Return the [x, y] coordinate for the center point of the cell that contains the specified text.  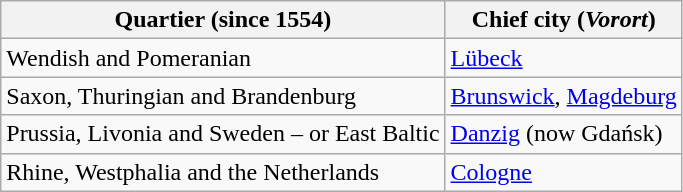
Quartier (since 1554) [223, 20]
Lübeck [564, 58]
Saxon, Thuringian and Brandenburg [223, 96]
Danzig (now Gdańsk) [564, 134]
Cologne [564, 172]
Rhine, Westphalia and the Netherlands [223, 172]
Brunswick, Magdeburg [564, 96]
Chief city (Vorort) [564, 20]
Wendish and Pomeranian [223, 58]
Prussia, Livonia and Sweden – or East Baltic [223, 134]
